From the cell containing the given text, extract its center point as (X, Y) coordinate. 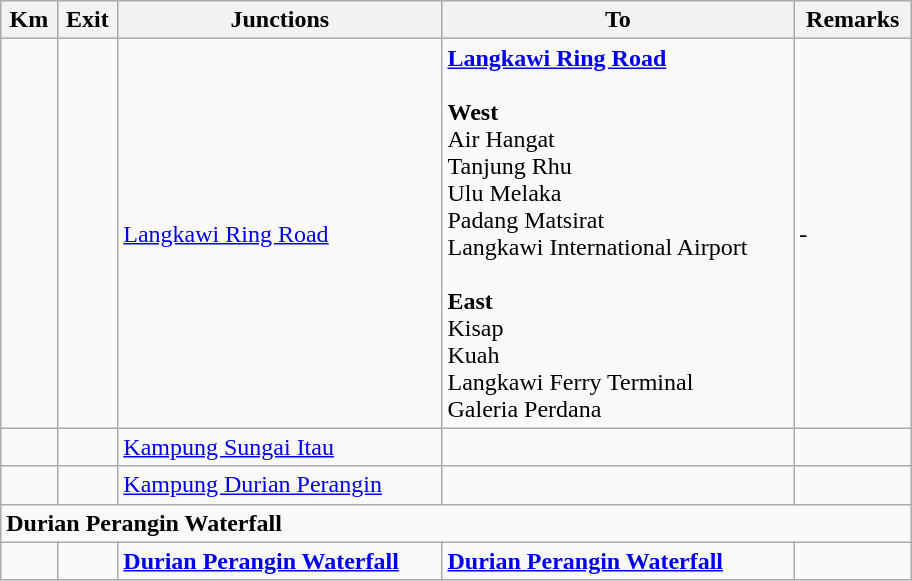
Langkawi Ring Road (280, 234)
Kampung Durian Perangin (280, 485)
Exit (88, 20)
Junctions (280, 20)
To (618, 20)
Km (29, 20)
Remarks (853, 20)
- (853, 234)
Kampung Sungai Itau (280, 447)
